Output the [x, y] coordinate of the center of the cell containing the given text.  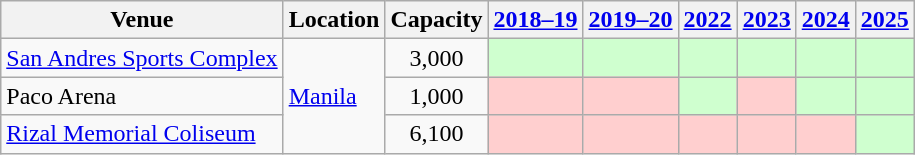
San Andres Sports Complex [142, 58]
2023 [766, 20]
6,100 [436, 134]
Venue [142, 20]
2019–20 [630, 20]
Rizal Memorial Coliseum [142, 134]
Paco Arena [142, 96]
Location [334, 20]
Manila [334, 96]
1,000 [436, 96]
Capacity [436, 20]
2018–19 [536, 20]
2025 [884, 20]
3,000 [436, 58]
2022 [708, 20]
2024 [826, 20]
